From the cell containing the given text, extract its center point as (x, y) coordinate. 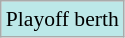
Playoff berth (62, 19)
